Provide the (x, y) coordinate of the cell's center where the given text is located.  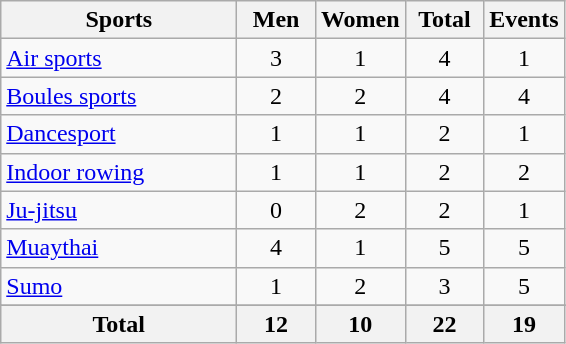
0 (276, 210)
10 (360, 324)
Air sports (119, 58)
Men (276, 20)
Ju-jitsu (119, 210)
Indoor rowing (119, 172)
Sumo (119, 286)
Dancesport (119, 134)
Sports (119, 20)
22 (444, 324)
19 (524, 324)
Women (360, 20)
Muaythai (119, 248)
Boules sports (119, 96)
Events (524, 20)
12 (276, 324)
